Scan for the cell matching the given text and deliver its [X, Y] coordinate at center. 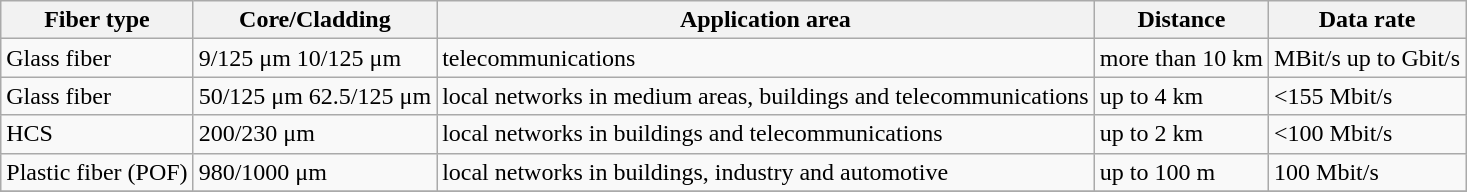
Core/Cladding [314, 20]
local networks in buildings and telecommunications [766, 134]
9/125 μm 10/125 μm [314, 58]
telecommunications [766, 58]
100 Mbit/s [1368, 172]
local networks in medium areas, buildings and telecommunications [766, 96]
200/230 μm [314, 134]
MBit/s up to Gbit/s [1368, 58]
Application area [766, 20]
up to 100 m [1181, 172]
up to 4 km [1181, 96]
Distance [1181, 20]
Plastic fiber (POF) [97, 172]
50/125 μm 62.5/125 μm [314, 96]
Fiber type [97, 20]
Data rate [1368, 20]
more than 10 km [1181, 58]
980/1000 μm [314, 172]
HCS [97, 134]
up to 2 km [1181, 134]
<155 Mbit/s [1368, 96]
<100 Mbit/s [1368, 134]
local networks in buildings, industry and automotive [766, 172]
